Extract the [X, Y] coordinate from the center of the cell holding the provided text.  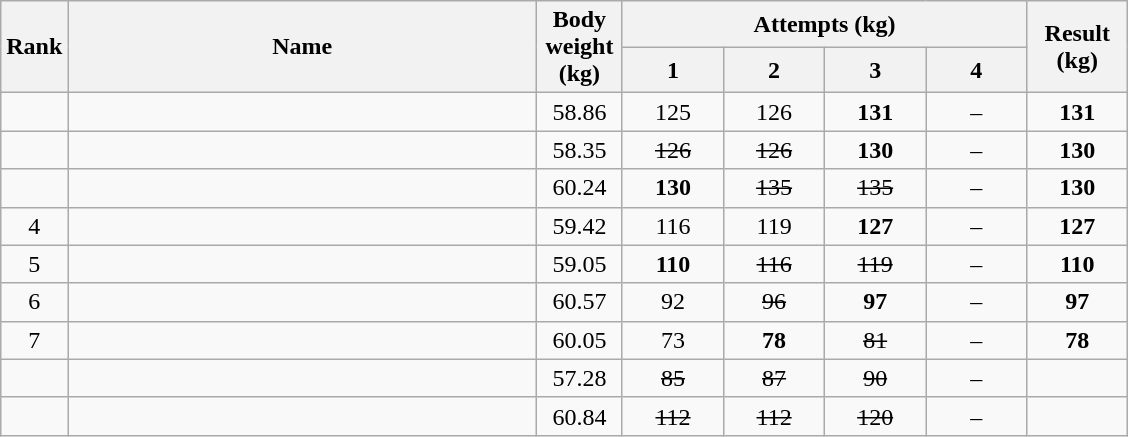
6 [34, 302]
96 [774, 302]
58.35 [579, 150]
7 [34, 340]
Body weight (kg) [579, 47]
Rank [34, 47]
60.84 [579, 416]
90 [876, 378]
60.57 [579, 302]
125 [672, 112]
59.05 [579, 264]
59.42 [579, 226]
1 [672, 70]
3 [876, 70]
81 [876, 340]
73 [672, 340]
85 [672, 378]
Attempts (kg) [824, 24]
120 [876, 416]
2 [774, 70]
Name [302, 47]
5 [34, 264]
60.05 [579, 340]
58.86 [579, 112]
Result (kg) [1078, 47]
57.28 [579, 378]
92 [672, 302]
87 [774, 378]
60.24 [579, 188]
